Determine the (X, Y) coordinate at the center of the cell enclosing the given text.  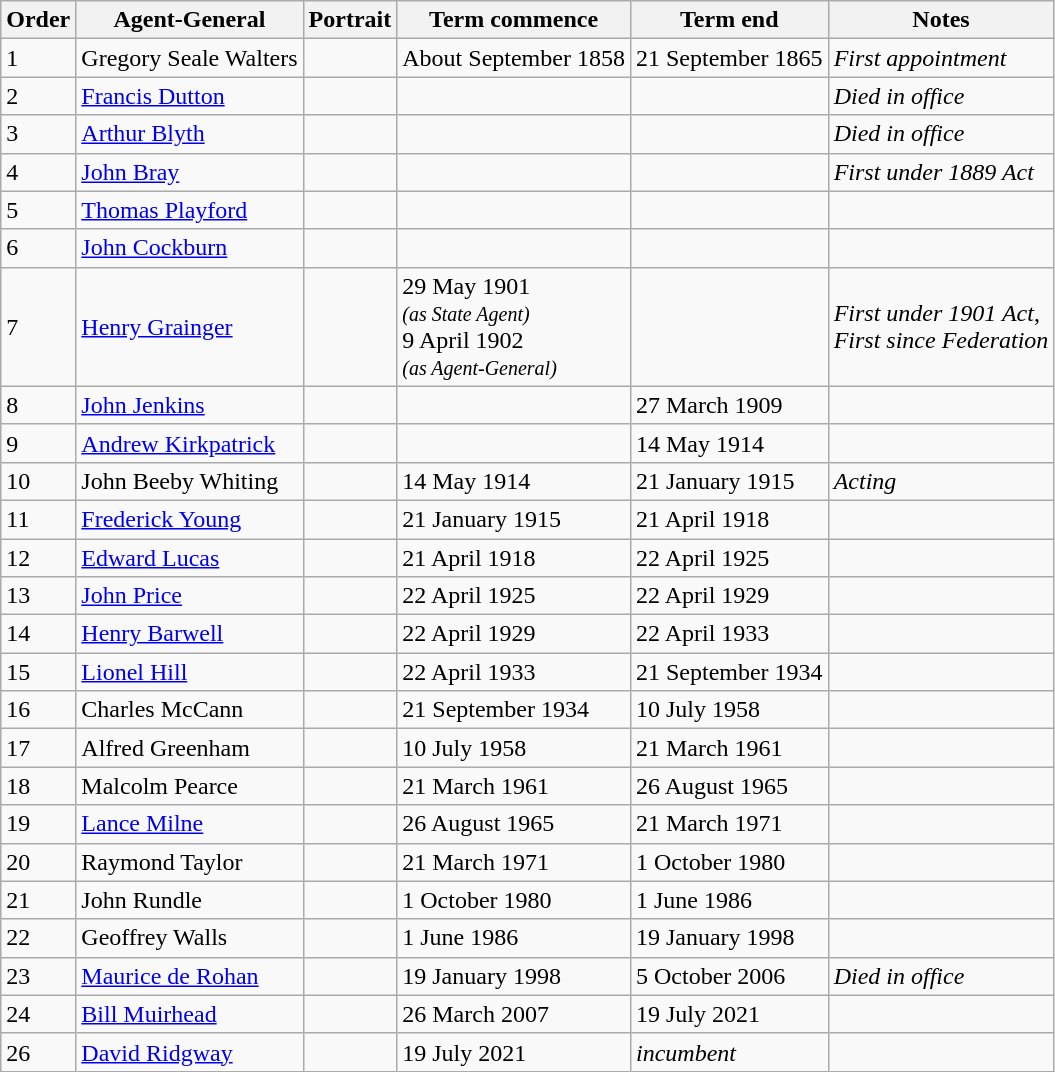
Order (38, 20)
27 March 1909 (729, 405)
Lance Milne (190, 824)
Edward Lucas (190, 557)
1 (38, 58)
12 (38, 557)
Thomas Playford (190, 210)
Term commence (514, 20)
Raymond Taylor (190, 862)
Lionel Hill (190, 672)
29 May 1901 (as State Agent) 9 April 1902 (as Agent-General) (514, 326)
21 (38, 900)
26 (38, 1052)
17 (38, 748)
9 (38, 443)
Francis Dutton (190, 96)
Malcolm Pearce (190, 786)
21 September 1865 (729, 58)
John Beeby Whiting (190, 481)
First appointment (941, 58)
6 (38, 248)
20 (38, 862)
John Bray (190, 172)
About September 1858 (514, 58)
Geoffrey Walls (190, 938)
18 (38, 786)
John Rundle (190, 900)
incumbent (729, 1052)
Portrait (350, 20)
Andrew Kirkpatrick (190, 443)
Bill Muirhead (190, 1014)
14 (38, 634)
24 (38, 1014)
Frederick Young (190, 519)
8 (38, 405)
10 (38, 481)
Notes (941, 20)
First under 1901 Act, First since Federation (941, 326)
Term end (729, 20)
John Price (190, 596)
22 (38, 938)
15 (38, 672)
Agent-General (190, 20)
David Ridgway (190, 1052)
Acting (941, 481)
Gregory Seale Walters (190, 58)
4 (38, 172)
7 (38, 326)
Maurice de Rohan (190, 976)
Alfred Greenham (190, 748)
Henry Grainger (190, 326)
16 (38, 710)
26 March 2007 (514, 1014)
11 (38, 519)
19 (38, 824)
3 (38, 134)
First under 1889 Act (941, 172)
Henry Barwell (190, 634)
5 (38, 210)
13 (38, 596)
John Jenkins (190, 405)
23 (38, 976)
Charles McCann (190, 710)
5 October 2006 (729, 976)
Arthur Blyth (190, 134)
John Cockburn (190, 248)
2 (38, 96)
